Detect which cell encompasses the target text, then output its [X, Y] center coordinate. 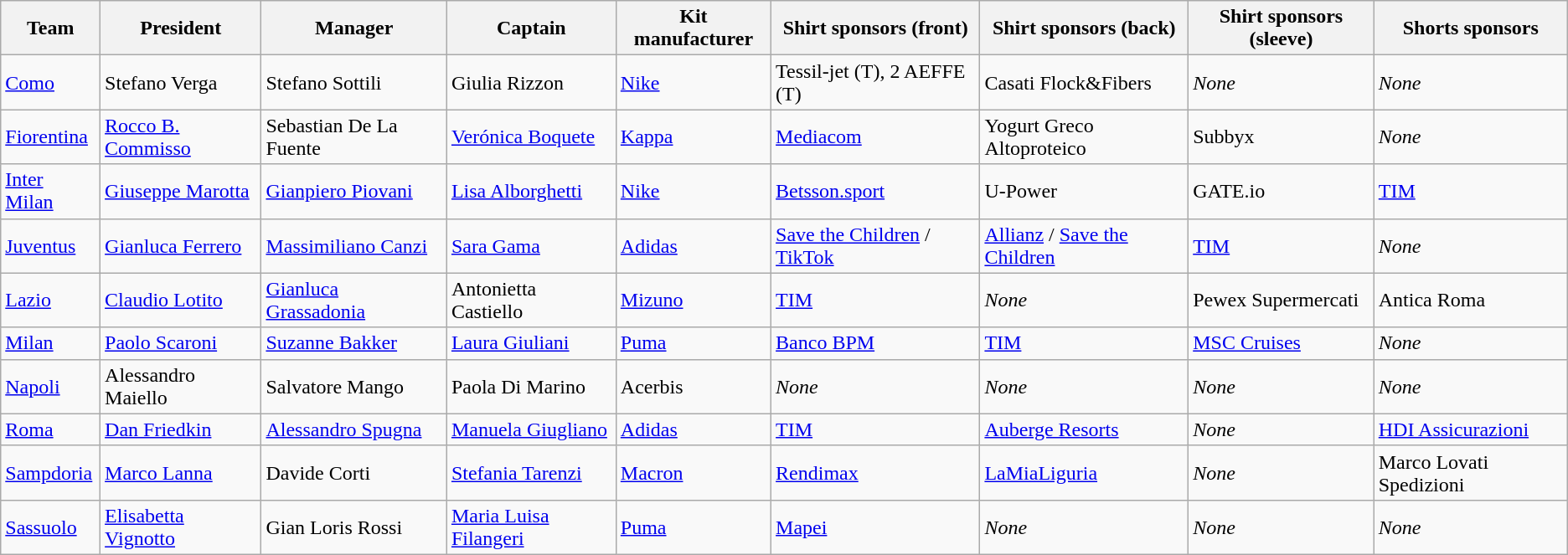
Paolo Scaroni [181, 343]
Manager [353, 28]
Team [50, 28]
Yogurt Greco Altoproteico [1084, 137]
Mapei [876, 527]
Suzanne Bakker [353, 343]
Claudio Lotito [181, 300]
Shirt sponsors (front) [876, 28]
Verónica Boquete [531, 137]
Gianluca Ferrero [181, 246]
Giuseppe Marotta [181, 191]
Macron [694, 472]
Laura Giuliani [531, 343]
Gianluca Grassadonia [353, 300]
Stefania Tarenzi [531, 472]
Banco BPM [876, 343]
Subbyx [1282, 137]
Casati Flock&Fibers [1084, 82]
Shirt sponsors (sleeve) [1282, 28]
Shorts sponsors [1471, 28]
Gianpiero Piovani [353, 191]
Rendimax [876, 472]
Acerbis [694, 387]
Napoli [50, 387]
Inter Milan [50, 191]
GATE.io [1282, 191]
Gian Loris Rossi [353, 527]
Allianz / Save the Children [1084, 246]
Paola Di Marino [531, 387]
Rocco B. Commisso [181, 137]
President [181, 28]
Como [50, 82]
Alessandro Spugna [353, 429]
Manuela Giugliano [531, 429]
Pewex Supermercati [1282, 300]
Giulia Rizzon [531, 82]
Shirt sponsors (back) [1084, 28]
Antonietta Castiello [531, 300]
Stefano Verga [181, 82]
Davide Corti [353, 472]
Captain [531, 28]
Kappa [694, 137]
LaMiaLiguria [1084, 472]
Elisabetta Vignotto [181, 527]
Auberge Resorts [1084, 429]
Dan Friedkin [181, 429]
Roma [50, 429]
Milan [50, 343]
Mizuno [694, 300]
Maria Luisa Filangeri [531, 527]
Lazio [50, 300]
Lisa Alborghetti [531, 191]
Marco Lovati Spedizioni [1471, 472]
Salvatore Mango [353, 387]
Alessandro Maiello [181, 387]
Juventus [50, 246]
Kit manufacturer [694, 28]
Sampdoria [50, 472]
Mediacom [876, 137]
MSC Cruises [1282, 343]
Marco Lanna [181, 472]
Stefano Sottili [353, 82]
U-Power [1084, 191]
Sara Gama [531, 246]
Save the Children / TikTok [876, 246]
Fiorentina [50, 137]
Sassuolo [50, 527]
Massimiliano Canzi [353, 246]
Antica Roma [1471, 300]
HDI Assicurazioni [1471, 429]
Tessil-jet (T), 2 AEFFE (T) [876, 82]
Betsson.sport [876, 191]
Sebastian De La Fuente [353, 137]
